Return (X, Y) of the center of cell containing provided text 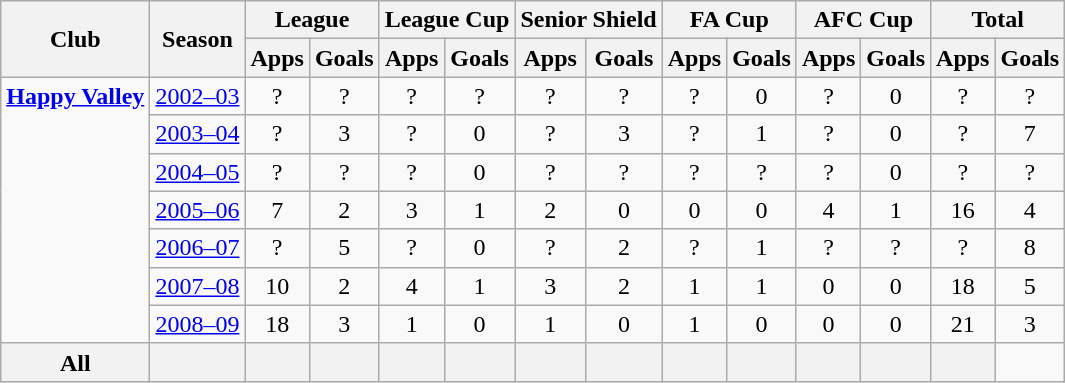
2005–06 (198, 210)
League (312, 20)
League Cup (447, 20)
2003–04 (198, 134)
2006–07 (198, 248)
2002–03 (198, 96)
Senior Shield (588, 20)
FA Cup (729, 20)
10 (277, 286)
2008–09 (198, 324)
16 (963, 210)
Season (198, 39)
AFC Cup (863, 20)
8 (1030, 248)
21 (963, 324)
Total (998, 20)
2004–05 (198, 172)
All (76, 362)
Club (76, 39)
Happy Valley (76, 210)
2007–08 (198, 286)
